Extract the [x, y] coordinate from the center of the cell holding the provided text.  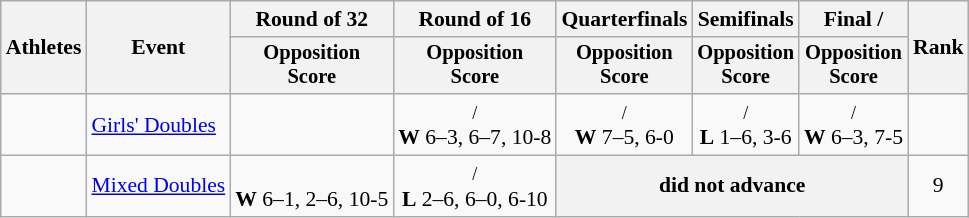
Girls' Doubles [158, 124]
Quarterfinals [624, 19]
/ L 2–6, 6–0, 6-10 [474, 186]
Final / [854, 19]
Semifinals [746, 19]
/ W 6–3, 7-5 [854, 124]
did not advance [732, 186]
Event [158, 48]
9 [938, 186]
W 6–1, 2–6, 10-5 [312, 186]
Mixed Doubles [158, 186]
Round of 32 [312, 19]
Round of 16 [474, 19]
/ W 7–5, 6-0 [624, 124]
Athletes [44, 48]
/ L 1–6, 3-6 [746, 124]
Rank [938, 48]
/ W 6–3, 6–7, 10-8 [474, 124]
